Detect which cell encompasses the target text, then output its [x, y] center coordinate. 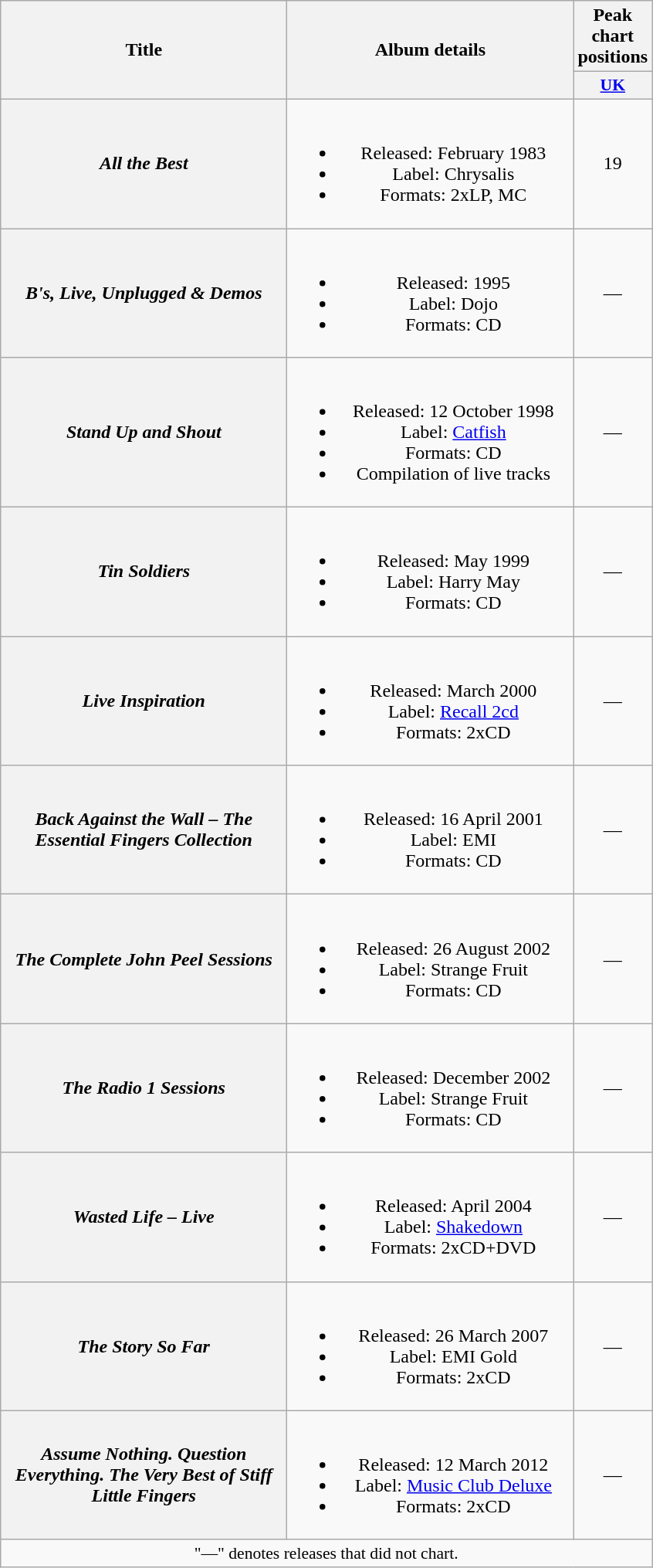
Released: 26 March 2007Label: EMI GoldFormats: 2xCD [431, 1346]
The Story So Far [144, 1346]
Back Against the Wall – The Essential Fingers Collection [144, 830]
Released: 16 April 2001Label: EMIFormats: CD [431, 830]
Released: May 1999Label: Harry MayFormats: CD [431, 572]
Album details [431, 50]
All the Best [144, 164]
Released: February 1983Label: ChrysalisFormats: 2xLP, MC [431, 164]
The Radio 1 Sessions [144, 1088]
Released: 1995Label: DojoFormats: CD [431, 294]
"—" denotes releases that did not chart. [326, 1553]
Released: 26 August 2002Label: Strange FruitFormats: CD [431, 959]
Tin Soldiers [144, 572]
Released: March 2000Label: Recall 2cdFormats: 2xCD [431, 701]
Title [144, 50]
Wasted Life – Live [144, 1217]
Released: 12 March 2012Label: Music Club DeluxeFormats: 2xCD [431, 1475]
UK [613, 86]
The Complete John Peel Sessions [144, 959]
Peak chart positions [613, 36]
Released: 12 October 1998Label: CatfishFormats: CDCompilation of live tracks [431, 433]
Released: December 2002Label: Strange FruitFormats: CD [431, 1088]
Assume Nothing. Question Everything. The Very Best of Stiff Little Fingers [144, 1475]
Live Inspiration [144, 701]
19 [613, 164]
Stand Up and Shout [144, 433]
Released: April 2004Label: ShakedownFormats: 2xCD+DVD [431, 1217]
B's, Live, Unplugged & Demos [144, 294]
